Search for the cell housing the specified text and yield its (X, Y) center coordinate. 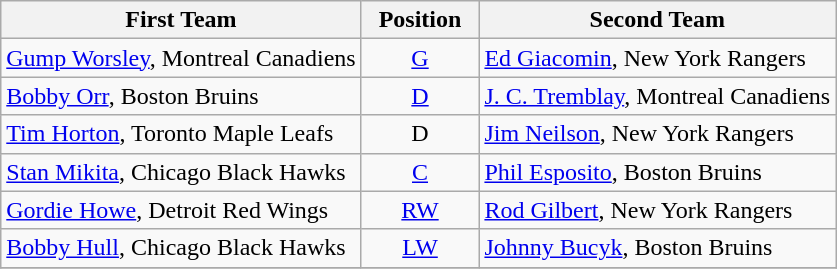
Ed Giacomin, New York Rangers (658, 58)
Gump Worsley, Montreal Canadiens (181, 58)
Johnny Bucyk, Boston Bruins (658, 248)
Gordie Howe, Detroit Red Wings (181, 210)
LW (420, 248)
G (420, 58)
RW (420, 210)
First Team (181, 20)
Phil Esposito, Boston Bruins (658, 172)
Position (420, 20)
Second Team (658, 20)
Stan Mikita, Chicago Black Hawks (181, 172)
J. C. Tremblay, Montreal Canadiens (658, 96)
Tim Horton, Toronto Maple Leafs (181, 134)
C (420, 172)
Rod Gilbert, New York Rangers (658, 210)
Jim Neilson, New York Rangers (658, 134)
Bobby Orr, Boston Bruins (181, 96)
Bobby Hull, Chicago Black Hawks (181, 248)
